Output the [X, Y] coordinate of the center of the cell containing the given text.  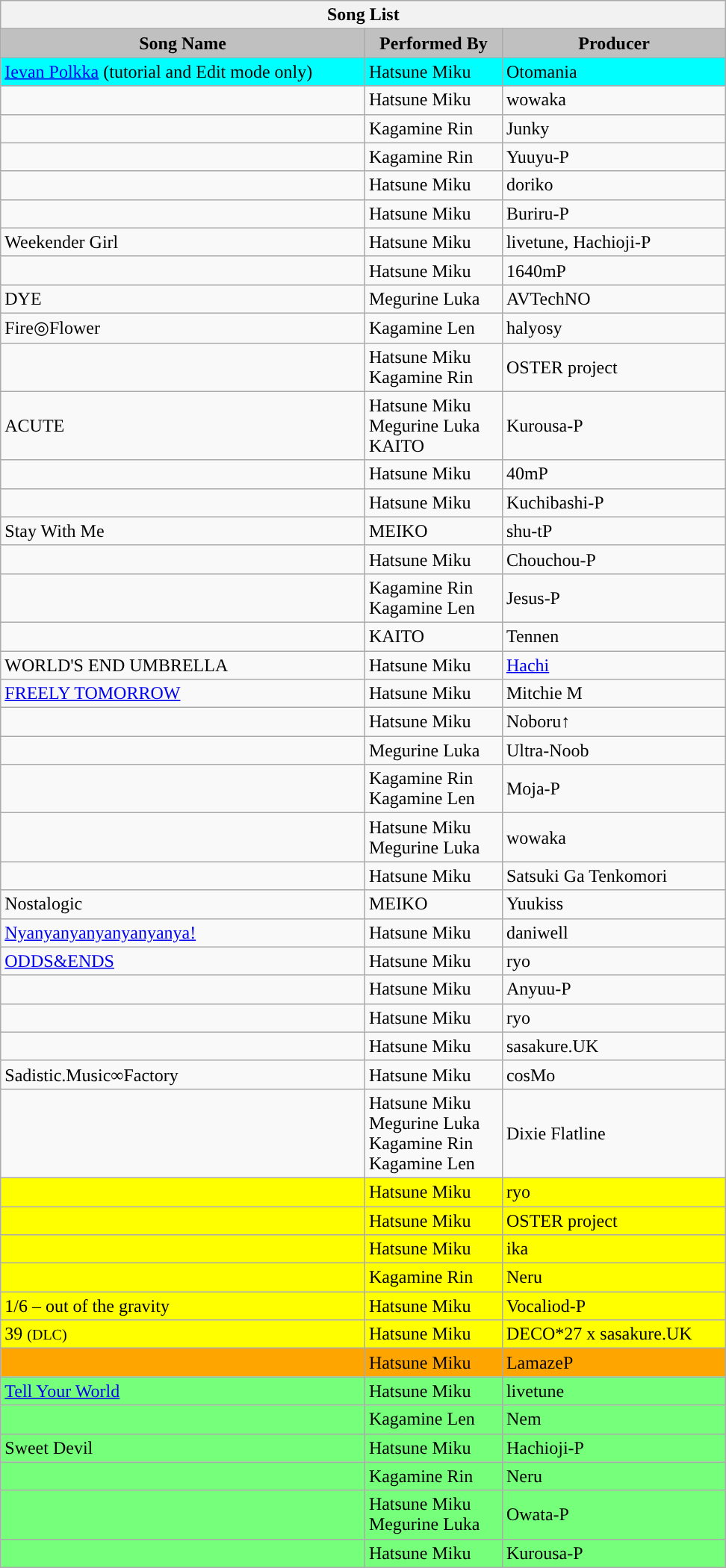
Weekender Girl [183, 242]
Nostalogic [183, 904]
Fire◎Flower [183, 328]
Hachi [614, 665]
halyosy [614, 328]
DYE [183, 299]
Hatsune MikuMegurine LukaKAITO [433, 426]
Noboru↑ [614, 722]
Nyanyanyanyanyanyanya! [183, 933]
Otomania [614, 72]
Hachioji-P [614, 1448]
sasakure.UK [614, 1046]
Stay With Me [183, 531]
Dixie Flatline [614, 1133]
Moja-P [614, 788]
Yuukiss [614, 904]
Sadistic.Music∞Factory [183, 1074]
LamazeP [614, 1363]
AVTechNO [614, 299]
Tennen [614, 636]
daniwell [614, 933]
FREELY TOMORROW [183, 694]
livetune, Hachioji-P [614, 242]
Anyuu-P [614, 989]
Song List [363, 15]
Buriru-P [614, 214]
Mitchie M [614, 694]
40mP [614, 474]
Chouchou-P [614, 559]
doriko [614, 185]
ACUTE [183, 426]
Hatsune MikuKagamine Rin [433, 367]
Performed By [433, 43]
Kuchibashi-P [614, 503]
Jesus-P [614, 597]
Junky [614, 128]
Yuuyu-P [614, 157]
DECO*27 x sasakure.UK [614, 1334]
ika [614, 1249]
Song Name [183, 43]
Nem [614, 1419]
Ievan Polkka (tutorial and Edit mode only) [183, 72]
Tell Your World [183, 1391]
cosMo [614, 1074]
Satsuki Ga Tenkomori [614, 876]
Vocaliod-P [614, 1306]
Sweet Devil [183, 1448]
39 (DLC) [183, 1334]
1640mP [614, 270]
shu-tP [614, 531]
livetune [614, 1391]
ODDS&ENDS [183, 961]
Owata-P [614, 1514]
KAITO [433, 636]
Hatsune MikuMegurine LukaKagamine RinKagamine Len [433, 1133]
WORLD'S END UMBRELLA [183, 665]
Producer [614, 43]
1/6 – out of the gravity [183, 1306]
Ultra-Noob [614, 750]
